Provide the [X, Y] coordinate of the cell's center where the given text is located.  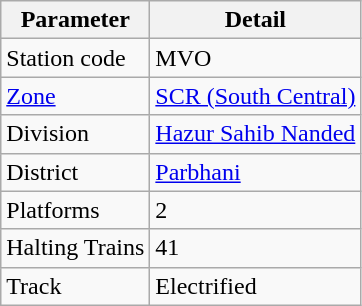
Parameter [76, 20]
Halting Trains [76, 248]
District [76, 172]
Detail [256, 20]
Hazur Sahib Nanded [256, 134]
Platforms [76, 210]
MVO [256, 58]
Electrified [256, 286]
41 [256, 248]
Track [76, 286]
SCR (South Central) [256, 96]
2 [256, 210]
Station code [76, 58]
Zone [76, 96]
Parbhani [256, 172]
Division [76, 134]
